Locate the cell with the specified text and output its (x, y) center coordinate. 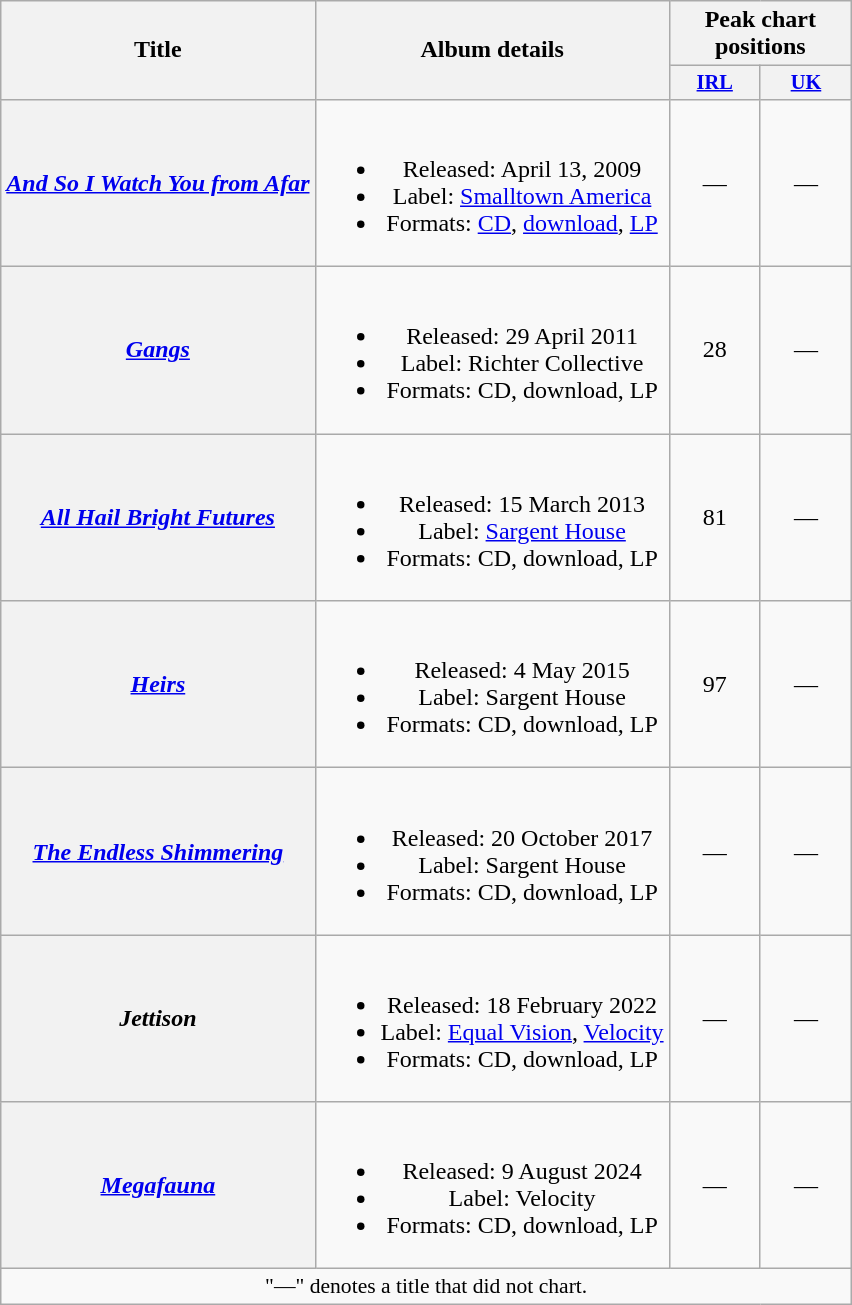
Heirs (158, 684)
And So I Watch You from Afar (158, 182)
IRL (714, 83)
UK (806, 83)
81 (714, 518)
Gangs (158, 350)
Album details (492, 50)
Megafauna (158, 1186)
97 (714, 684)
All Hail Bright Futures (158, 518)
Released: 20 October 2017Label: Sargent HouseFormats: CD, download, LP (492, 852)
"—" denotes a title that did not chart. (426, 1287)
Peak chart positions (760, 34)
Released: 9 August 2024Label: VelocityFormats: CD, download, LP (492, 1186)
Released: 4 May 2015Label: Sargent HouseFormats: CD, download, LP (492, 684)
Title (158, 50)
Jettison (158, 1018)
Released: 18 February 2022Label: Equal Vision, VelocityFormats: CD, download, LP (492, 1018)
28 (714, 350)
Released: 15 March 2013Label: Sargent HouseFormats: CD, download, LP (492, 518)
Released: 29 April 2011Label: Richter CollectiveFormats: CD, download, LP (492, 350)
Released: April 13, 2009Label: Smalltown AmericaFormats: CD, download, LP (492, 182)
The Endless Shimmering (158, 852)
